Detect which cell encompasses the target text, then output its [X, Y] center coordinate. 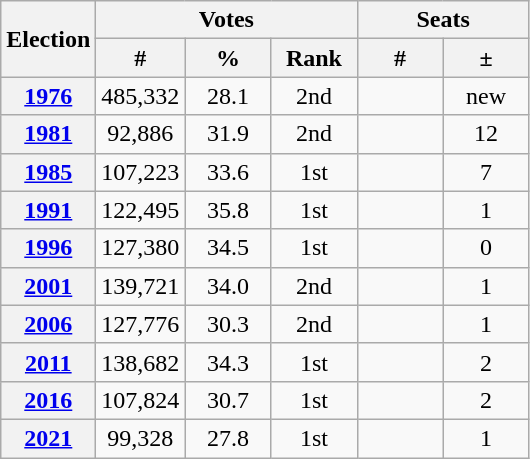
Election [48, 39]
2011 [48, 362]
7 [486, 172]
30.7 [228, 400]
31.9 [228, 134]
99,328 [140, 438]
2001 [48, 286]
12 [486, 134]
± [486, 58]
485,332 [140, 96]
107,223 [140, 172]
1976 [48, 96]
Rank [314, 58]
1991 [48, 210]
138,682 [140, 362]
1996 [48, 248]
2006 [48, 324]
30.3 [228, 324]
Seats [443, 20]
127,776 [140, 324]
Votes [226, 20]
92,886 [140, 134]
1981 [48, 134]
2021 [48, 438]
1985 [48, 172]
139,721 [140, 286]
28.1 [228, 96]
127,380 [140, 248]
2016 [48, 400]
122,495 [140, 210]
27.8 [228, 438]
107,824 [140, 400]
34.5 [228, 248]
new [486, 96]
0 [486, 248]
34.3 [228, 362]
% [228, 58]
33.6 [228, 172]
34.0 [228, 286]
35.8 [228, 210]
